Detect which cell encompasses the target text, then output its (x, y) center coordinate. 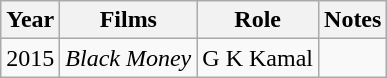
G K Kamal (258, 58)
2015 (30, 58)
Films (128, 20)
Year (30, 20)
Role (258, 20)
Notes (353, 20)
Black Money (128, 58)
